Search for the cell housing the specified text and yield its (x, y) center coordinate. 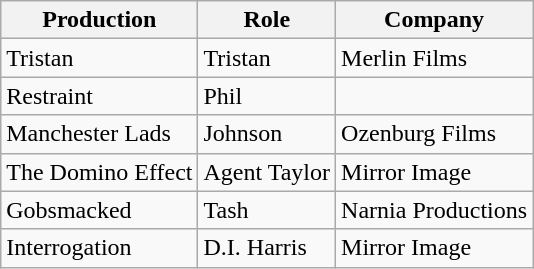
Production (100, 20)
Johnson (267, 134)
D.I. Harris (267, 248)
Agent Taylor (267, 172)
Merlin Films (434, 58)
Tash (267, 210)
Gobsmacked (100, 210)
Manchester Lads (100, 134)
Restraint (100, 96)
Role (267, 20)
Ozenburg Films (434, 134)
Company (434, 20)
Phil (267, 96)
Narnia Productions (434, 210)
The Domino Effect (100, 172)
Interrogation (100, 248)
